Scan for the cell matching the given text and deliver its [X, Y] coordinate at center. 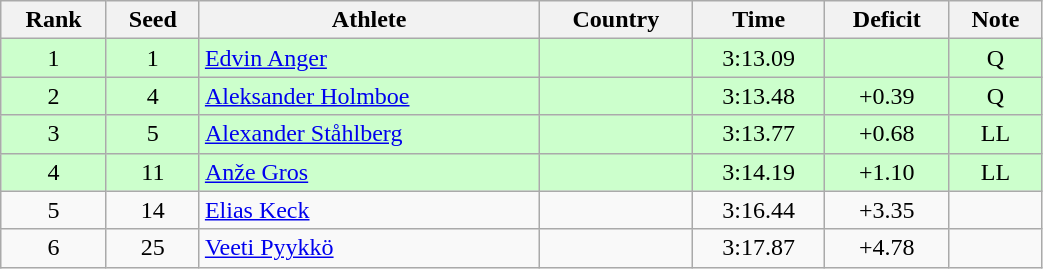
3:16.44 [759, 210]
Athlete [369, 20]
6 [54, 248]
2 [54, 96]
Edvin Anger [369, 58]
Note [996, 20]
Aleksander Holmboe [369, 96]
Seed [152, 20]
11 [152, 172]
3:17.87 [759, 248]
Deficit [887, 20]
Veeti Pyykkö [369, 248]
Alexander Ståhlberg [369, 134]
Rank [54, 20]
3 [54, 134]
+3.35 [887, 210]
+4.78 [887, 248]
3:14.19 [759, 172]
3:13.48 [759, 96]
+1.10 [887, 172]
3:13.09 [759, 58]
3:13.77 [759, 134]
14 [152, 210]
25 [152, 248]
Elias Keck [369, 210]
Country [616, 20]
+0.39 [887, 96]
+0.68 [887, 134]
Time [759, 20]
Anže Gros [369, 172]
